From the cell containing the given text, extract its center point as (x, y) coordinate. 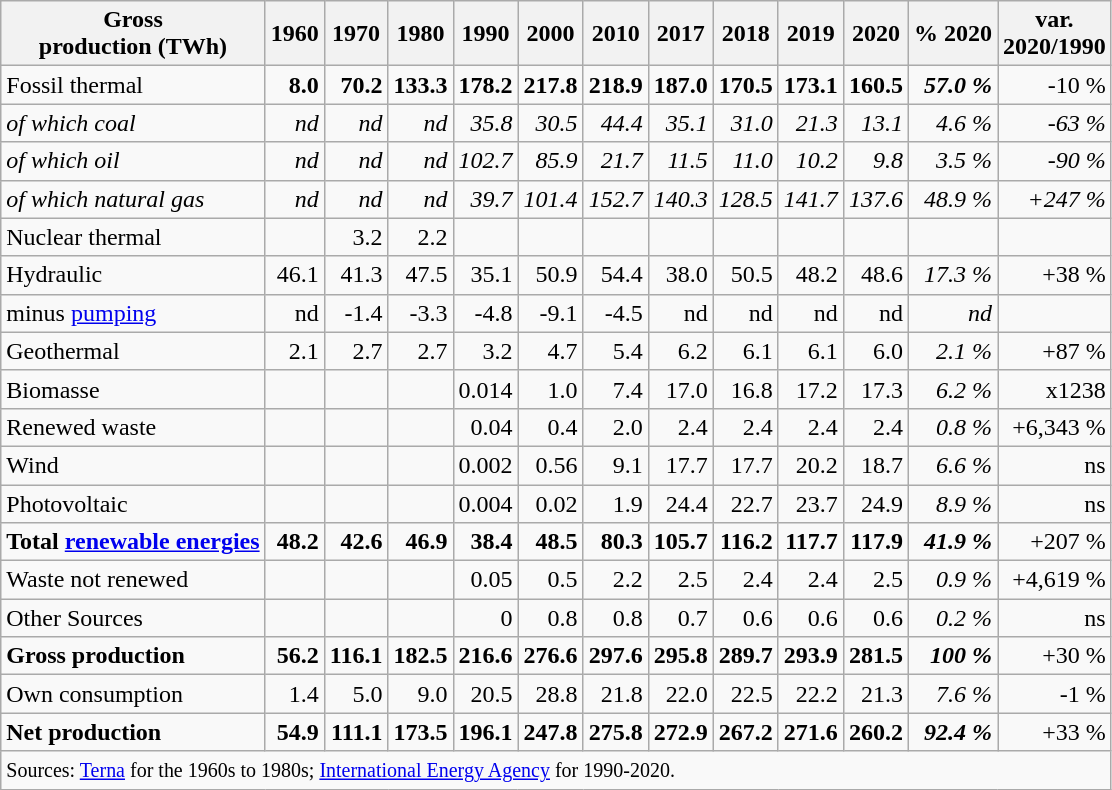
6.0 (876, 351)
117.9 (876, 542)
+207 % (1055, 542)
22.7 (746, 503)
6.2 (680, 351)
Wind (133, 465)
0.5 (550, 580)
41.9 % (952, 542)
271.6 (810, 732)
1960 (294, 34)
Other Sources (133, 618)
4.7 (550, 351)
216.6 (486, 656)
2000 (550, 34)
170.5 (746, 85)
0.014 (486, 389)
46.9 (420, 542)
21.7 (616, 161)
128.5 (746, 199)
182.5 (420, 656)
5.4 (616, 351)
30.5 (550, 123)
39.7 (486, 199)
0.8 % (952, 427)
0.56 (550, 465)
105.7 (680, 542)
3.5 % (952, 161)
10.2 (810, 161)
Geothermal (133, 351)
0.7 (680, 618)
293.9 (810, 656)
101.4 (550, 199)
133.3 (420, 85)
17.0 (680, 389)
48.9 % (952, 199)
of which oil (133, 161)
5.0 (356, 694)
31.0 (746, 123)
218.9 (616, 85)
20.2 (810, 465)
22.5 (746, 694)
-1.4 (356, 313)
7.4 (616, 389)
17.3 % (952, 275)
-90 % (1055, 161)
56.2 (294, 656)
281.5 (876, 656)
0.9 % (952, 580)
23.7 (810, 503)
2.1 (294, 351)
48.6 (876, 275)
+87 % (1055, 351)
289.7 (746, 656)
18.7 (876, 465)
2019 (810, 34)
50.9 (550, 275)
35.8 (486, 123)
24.4 (680, 503)
9.8 (876, 161)
70.2 (356, 85)
-63 % (1055, 123)
160.5 (876, 85)
24.9 (876, 503)
1.9 (616, 503)
117.7 (810, 542)
0.2 % (952, 618)
272.9 (680, 732)
137.6 (876, 199)
Renewed waste (133, 427)
41.3 (356, 275)
267.2 (746, 732)
2.0 (616, 427)
48.5 (550, 542)
0.4 (550, 427)
1.4 (294, 694)
-9.1 (550, 313)
57.0 % (952, 85)
17.3 (876, 389)
+38 % (1055, 275)
20.5 (486, 694)
Gross production (TWh) (133, 34)
minus pumping (133, 313)
140.3 (680, 199)
38.0 (680, 275)
44.4 (616, 123)
0.002 (486, 465)
6.6 % (952, 465)
116.1 (356, 656)
16.8 (746, 389)
1.0 (550, 389)
92.4 % (952, 732)
Biomasse (133, 389)
297.6 (616, 656)
-1 % (1055, 694)
-4.8 (486, 313)
of which coal (133, 123)
173.1 (810, 85)
0.04 (486, 427)
141.7 (810, 199)
1970 (356, 34)
11.0 (746, 161)
1990 (486, 34)
102.7 (486, 161)
2017 (680, 34)
+33 % (1055, 732)
295.8 (680, 656)
21.8 (616, 694)
var.2020/1990 (1055, 34)
47.5 (420, 275)
of which natural gas (133, 199)
100 % (952, 656)
-10 % (1055, 85)
Waste not renewed (133, 580)
7.6 % (952, 694)
178.2 (486, 85)
+247 % (1055, 199)
0 (486, 618)
22.2 (810, 694)
9.0 (420, 694)
116.2 (746, 542)
173.5 (420, 732)
196.1 (486, 732)
Photovoltaic (133, 503)
2010 (616, 34)
Sources: Terna for the 1960s to 1980s; International Energy Agency for 1990-2020. (556, 770)
13.1 (876, 123)
Total renewable energies (133, 542)
0.05 (486, 580)
217.8 (550, 85)
2.1 % (952, 351)
1980 (420, 34)
85.9 (550, 161)
276.6 (550, 656)
x1238 (1055, 389)
275.8 (616, 732)
38.4 (486, 542)
Net production (133, 732)
2020 (876, 34)
42.6 (356, 542)
Fossil thermal (133, 85)
4.6 % (952, 123)
0.004 (486, 503)
Nuclear thermal (133, 237)
6.2 % (952, 389)
8.0 (294, 85)
111.1 (356, 732)
+4,619 % (1055, 580)
187.0 (680, 85)
50.5 (746, 275)
54.9 (294, 732)
9.1 (616, 465)
8.9 % (952, 503)
22.0 (680, 694)
17.2 (810, 389)
260.2 (876, 732)
Own consumption (133, 694)
28.8 (550, 694)
0.02 (550, 503)
-4.5 (616, 313)
2018 (746, 34)
% 2020 (952, 34)
Hydraulic (133, 275)
+6,343 % (1055, 427)
-3.3 (420, 313)
11.5 (680, 161)
247.8 (550, 732)
54.4 (616, 275)
152.7 (616, 199)
Gross production (133, 656)
80.3 (616, 542)
46.1 (294, 275)
+30 % (1055, 656)
